Detect which cell encompasses the target text, then output its (x, y) center coordinate. 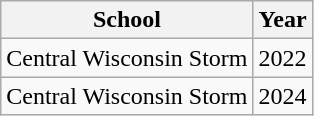
School (127, 20)
Year (282, 20)
2024 (282, 96)
2022 (282, 58)
